From the cell containing the given text, extract its center point as (X, Y) coordinate. 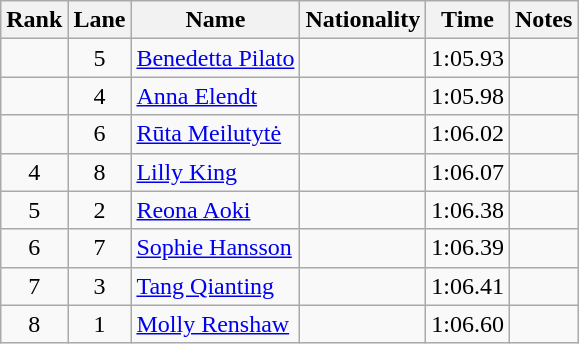
Rūta Meilutytė (216, 134)
1 (100, 324)
Lilly King (216, 172)
1:06.38 (468, 210)
1:06.02 (468, 134)
Benedetta Pilato (216, 58)
Notes (543, 20)
1:06.07 (468, 172)
Nationality (363, 20)
1:06.39 (468, 248)
Rank (34, 20)
2 (100, 210)
1:06.60 (468, 324)
Lane (100, 20)
Reona Aoki (216, 210)
Time (468, 20)
1:06.41 (468, 286)
1:05.93 (468, 58)
Anna Elendt (216, 96)
Sophie Hansson (216, 248)
Name (216, 20)
1:05.98 (468, 96)
Molly Renshaw (216, 324)
3 (100, 286)
Tang Qianting (216, 286)
